Search for the cell housing the specified text and yield its (x, y) center coordinate. 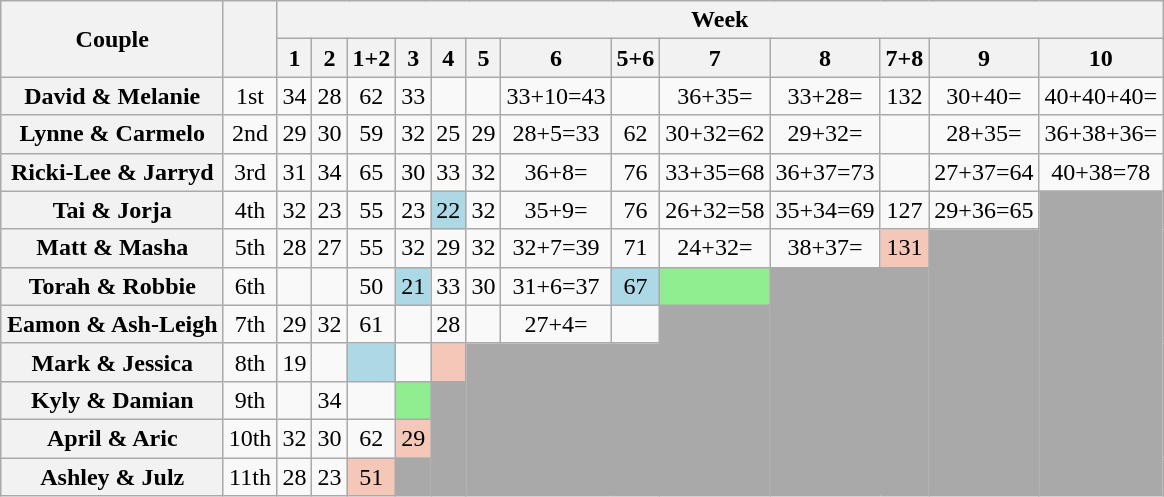
29+36=65 (984, 210)
22 (448, 210)
11th (250, 477)
April & Aric (112, 438)
27+4= (556, 324)
30+40= (984, 96)
38+37= (825, 248)
31 (294, 172)
132 (904, 96)
3rd (250, 172)
36+38+36= (1101, 134)
51 (372, 477)
Mark & Jessica (112, 362)
Torah & Robbie (112, 286)
10 (1101, 58)
131 (904, 248)
28+5=33 (556, 134)
25 (448, 134)
71 (636, 248)
30+32=62 (715, 134)
27+37=64 (984, 172)
33+35=68 (715, 172)
35+34=69 (825, 210)
2nd (250, 134)
David & Melanie (112, 96)
67 (636, 286)
65 (372, 172)
59 (372, 134)
8 (825, 58)
9 (984, 58)
Ricki-Lee & Jarryd (112, 172)
33+28= (825, 96)
35+9= (556, 210)
Couple (112, 39)
36+35= (715, 96)
7 (715, 58)
Matt & Masha (112, 248)
33+10=43 (556, 96)
5 (484, 58)
6th (250, 286)
61 (372, 324)
2 (330, 58)
26+32=58 (715, 210)
6 (556, 58)
3 (414, 58)
27 (330, 248)
40+40+40= (1101, 96)
8th (250, 362)
31+6=37 (556, 286)
40+38=78 (1101, 172)
36+8= (556, 172)
19 (294, 362)
10th (250, 438)
5+6 (636, 58)
4th (250, 210)
Tai & Jorja (112, 210)
28+35= (984, 134)
5th (250, 248)
Week (720, 20)
127 (904, 210)
1 (294, 58)
32+7=39 (556, 248)
Ashley & Julz (112, 477)
50 (372, 286)
1st (250, 96)
Eamon & Ash-Leigh (112, 324)
Kyly & Damian (112, 400)
7th (250, 324)
21 (414, 286)
9th (250, 400)
29+32= (825, 134)
7+8 (904, 58)
Lynne & Carmelo (112, 134)
36+37=73 (825, 172)
1+2 (372, 58)
24+32= (715, 248)
4 (448, 58)
